Determine the (X, Y) coordinate at the center of the cell enclosing the given text.  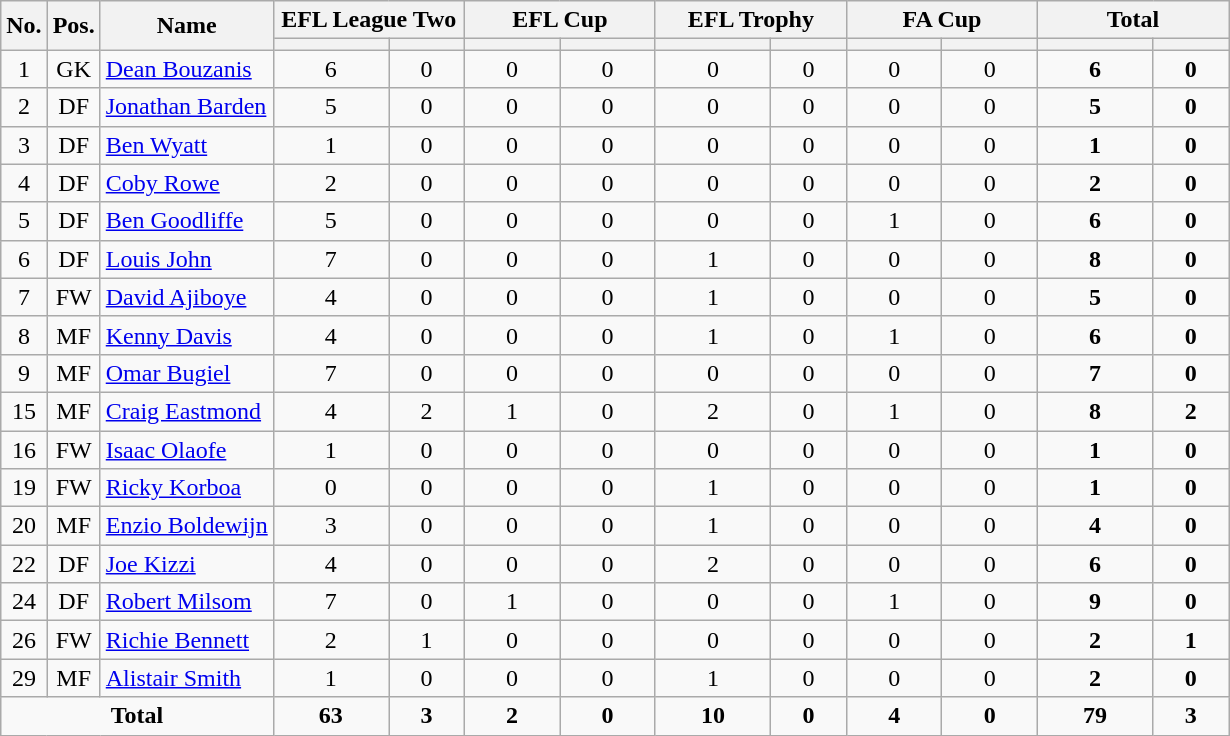
Name (186, 26)
20 (24, 526)
Robert Milsom (186, 602)
22 (24, 564)
Omar Bugiel (186, 373)
EFL Trophy (750, 20)
Alistair Smith (186, 678)
Pos. (74, 26)
Craig Eastmond (186, 411)
GK (74, 69)
10 (712, 716)
No. (24, 26)
63 (330, 716)
Richie Bennett (186, 640)
Louis John (186, 259)
16 (24, 449)
26 (24, 640)
Ben Goodliffe (186, 221)
EFL Cup (560, 20)
Isaac Olaofe (186, 449)
Ricky Korboa (186, 488)
24 (24, 602)
David Ajiboye (186, 297)
Coby Rowe (186, 183)
Kenny Davis (186, 335)
Jonathan Barden (186, 107)
15 (24, 411)
29 (24, 678)
Dean Bouzanis (186, 69)
Ben Wyatt (186, 145)
EFL League Two (368, 20)
Joe Kizzi (186, 564)
Enzio Boldewijn (186, 526)
FA Cup (942, 20)
19 (24, 488)
79 (1096, 716)
